Pinpoint the cell where the given text exists, returning its (x, y) midpoint coordinate. 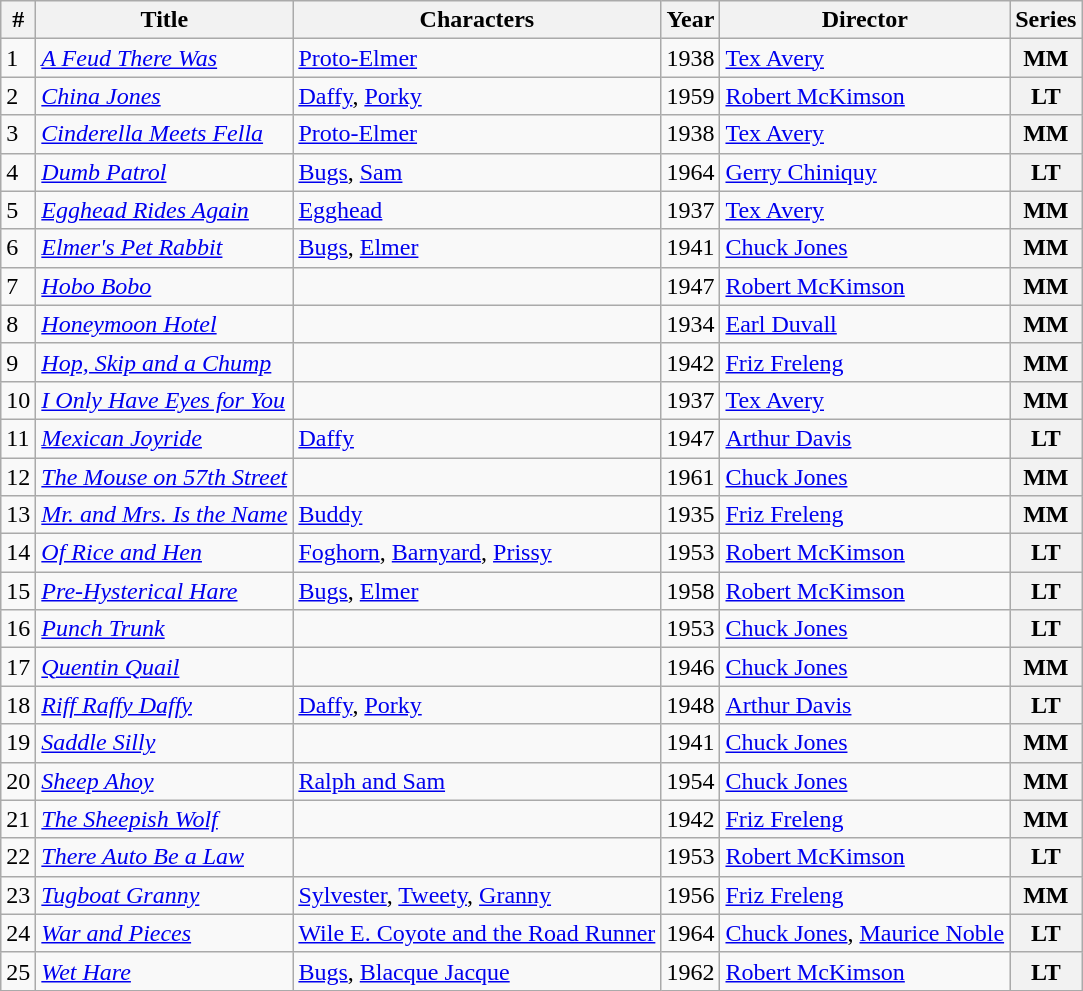
1958 (690, 591)
6 (18, 248)
Bugs, Blacque Jacque (477, 971)
23 (18, 895)
Hobo Bobo (164, 286)
20 (18, 781)
19 (18, 743)
1954 (690, 781)
Characters (477, 20)
1934 (690, 324)
24 (18, 933)
Sheep Ahoy (164, 781)
1956 (690, 895)
15 (18, 591)
Hop, Skip and a Chump (164, 362)
Honeymoon Hotel (164, 324)
7 (18, 286)
10 (18, 400)
1946 (690, 667)
1959 (690, 96)
Egghead (477, 210)
12 (18, 477)
Of Rice and Hen (164, 553)
Ralph and Sam (477, 781)
Riff Raffy Daffy (164, 705)
9 (18, 362)
16 (18, 629)
Director (865, 20)
18 (18, 705)
# (18, 20)
5 (18, 210)
1935 (690, 515)
1961 (690, 477)
1948 (690, 705)
Year (690, 20)
8 (18, 324)
14 (18, 553)
1 (18, 58)
3 (18, 134)
Foghorn, Barnyard, Prissy (477, 553)
War and Pieces (164, 933)
Mr. and Mrs. Is the Name (164, 515)
Mexican Joyride (164, 438)
Chuck Jones, Maurice Noble (865, 933)
Gerry Chiniquy (865, 172)
1962 (690, 971)
Dumb Patrol (164, 172)
11 (18, 438)
2 (18, 96)
Saddle Silly (164, 743)
Wet Hare (164, 971)
Bugs, Sam (477, 172)
There Auto Be a Law (164, 857)
Cinderella Meets Fella (164, 134)
China Jones (164, 96)
Sylvester, Tweety, Granny (477, 895)
Series (1046, 20)
Quentin Quail (164, 667)
4 (18, 172)
21 (18, 819)
17 (18, 667)
Tugboat Granny (164, 895)
Earl Duvall (865, 324)
Punch Trunk (164, 629)
Buddy (477, 515)
The Sheepish Wolf (164, 819)
Pre-Hysterical Hare (164, 591)
22 (18, 857)
The Mouse on 57th Street (164, 477)
Wile E. Coyote and the Road Runner (477, 933)
Daffy (477, 438)
A Feud There Was (164, 58)
Elmer's Pet Rabbit (164, 248)
I Only Have Eyes for You (164, 400)
25 (18, 971)
Title (164, 20)
Egghead Rides Again (164, 210)
13 (18, 515)
